Determine the [X, Y] coordinate at the center of the cell enclosing the given text.  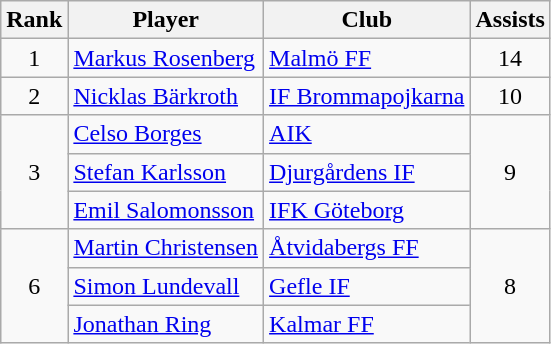
3 [34, 172]
14 [510, 58]
Gefle IF [367, 286]
Jonathan Ring [166, 324]
8 [510, 286]
Nicklas Bärkroth [166, 96]
Rank [34, 20]
Stefan Karlsson [166, 172]
Malmö FF [367, 58]
1 [34, 58]
Emil Salomonsson [166, 210]
Club [367, 20]
Martin Christensen [166, 248]
AIK [367, 134]
Åtvidabergs FF [367, 248]
Kalmar FF [367, 324]
Assists [510, 20]
Player [166, 20]
Celso Borges [166, 134]
Simon Lundevall [166, 286]
9 [510, 172]
IF Brommapojkarna [367, 96]
Djurgårdens IF [367, 172]
2 [34, 96]
Markus Rosenberg [166, 58]
6 [34, 286]
10 [510, 96]
IFK Göteborg [367, 210]
